For the text-containing cell, return its midpoint in (X, Y) coordinate format. 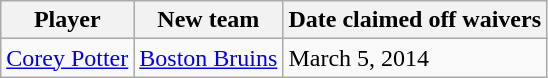
Date claimed off waivers (415, 20)
Boston Bruins (208, 58)
Corey Potter (68, 58)
March 5, 2014 (415, 58)
New team (208, 20)
Player (68, 20)
